Find where the given text appears and provide that cell's center as [X, Y] coordinate. 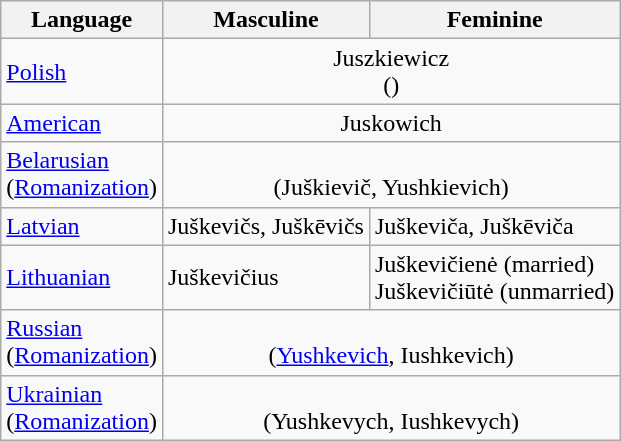
(Juškievič, Yushkievich) [390, 174]
Juszkiewicz () [390, 72]
(Yushkevych, Iushkevych) [390, 408]
(Yushkevich, Iushkevich) [390, 342]
American [82, 123]
Latvian [82, 226]
Juškevičienė (married)Juškevičiūtė (unmarried) [494, 278]
Language [82, 20]
Juškeviča, Juškēviča [494, 226]
Feminine [494, 20]
Juskowich [390, 123]
Juškevičius [266, 278]
Russian (Romanization) [82, 342]
Polish [82, 72]
Masculine [266, 20]
Ukrainian (Romanization) [82, 408]
Lithuanian [82, 278]
Belarusian (Romanization) [82, 174]
Juškevičs, Juškēvičs [266, 226]
